Identify which cell holds the provided text, then report its [X, Y] central coordinate. 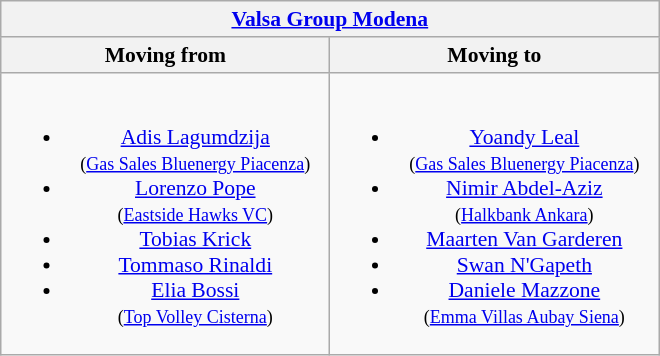
Moving to [494, 55]
Moving from [166, 55]
Valsa Group Modena [330, 19]
Adis Lagumdzija(Gas Sales Bluenergy Piacenza) Lorenzo Pope(Eastside Hawks VC) Tobias Krick Tommaso Rinaldi Elia Bossi(Top Volley Cisterna) [166, 214]
